Locate the cell with the specified text and output its (X, Y) center coordinate. 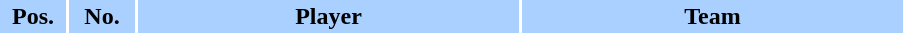
Player (328, 16)
No. (102, 16)
Pos. (33, 16)
Team (712, 16)
